Find where the given text appears and provide that cell's center as [x, y] coordinate. 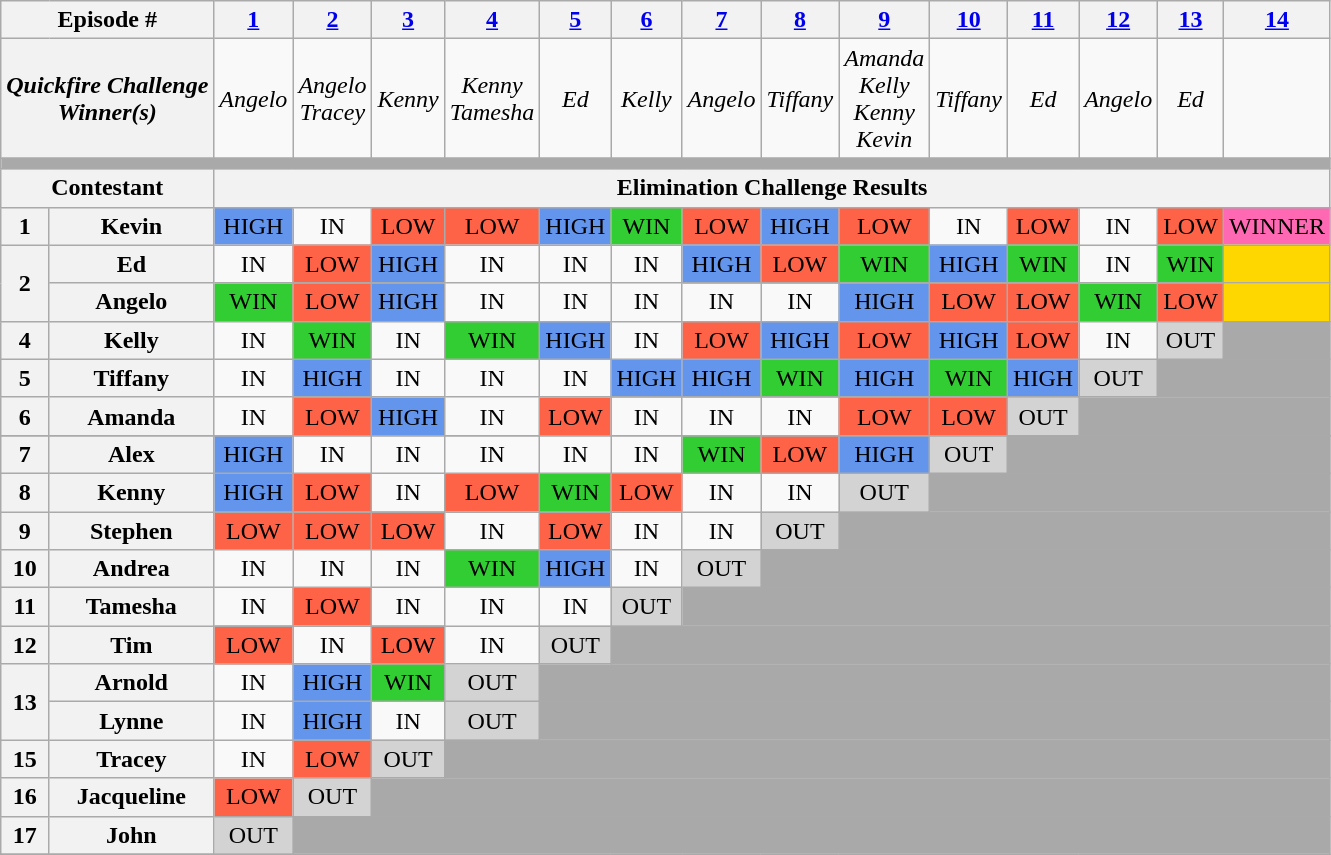
WINNER [1276, 226]
Lynne [132, 721]
15 [25, 759]
3 [408, 20]
14 [1276, 20]
Contestant [108, 188]
Tamesha [132, 607]
AngeloTracey [332, 98]
Amanda [132, 416]
Episode # [108, 20]
John [132, 835]
16 [25, 797]
Alex [132, 454]
KennyTamesha [492, 98]
Kevin [132, 226]
Quickfire ChallengeWinner(s) [108, 98]
Jacqueline [132, 797]
Arnold [132, 683]
Tim [132, 645]
Stephen [132, 531]
17 [25, 835]
Tracey [132, 759]
AmandaKellyKennyKevin [884, 98]
Andrea [132, 569]
Elimination Challenge Results [772, 188]
